For the text-containing cell, return its midpoint in (x, y) coordinate format. 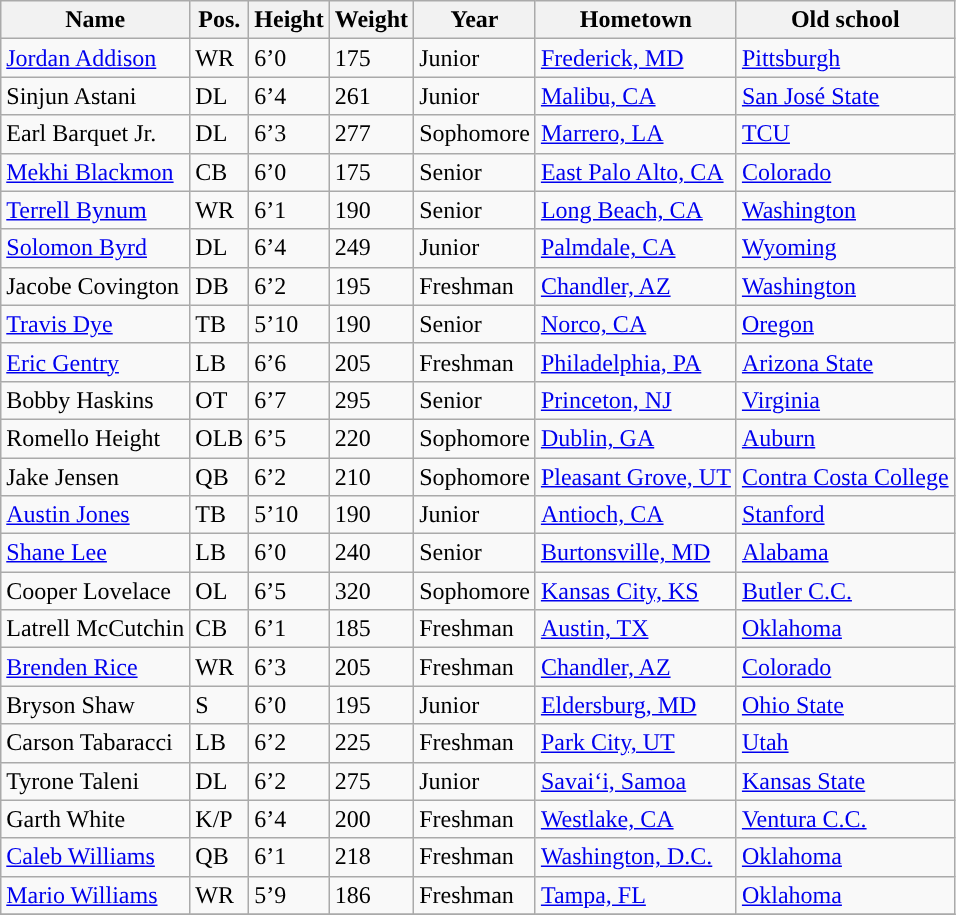
Stanford (845, 515)
Pittsburgh (845, 58)
Marrero, LA (636, 134)
Princeton, NJ (636, 400)
275 (371, 781)
Pleasant Grove, UT (636, 477)
Antioch, CA (636, 515)
220 (371, 438)
Austin, TX (636, 629)
295 (371, 400)
Old school (845, 20)
Malibu, CA (636, 96)
OL (220, 591)
Tyrone Taleni (96, 781)
Carson Tabaracci (96, 743)
Ventura C.C. (845, 819)
Mekhi Blackmon (96, 172)
Ohio State (845, 705)
Cooper Lovelace (96, 591)
Garth White (96, 819)
Tampa, FL (636, 895)
Jacobe Covington (96, 286)
Oregon (845, 324)
K/P (220, 819)
East Palo Alto, CA (636, 172)
185 (371, 629)
Year (475, 20)
Kansas City, KS (636, 591)
186 (371, 895)
DB (220, 286)
Butler C.C. (845, 591)
TCU (845, 134)
Shane Lee (96, 553)
OLB (220, 438)
Wyoming (845, 248)
6’6 (289, 362)
Palmdale, CA (636, 248)
Bryson Shaw (96, 705)
Long Beach, CA (636, 210)
Jordan Addison (96, 58)
Weight (371, 20)
Brenden Rice (96, 667)
Caleb Williams (96, 857)
249 (371, 248)
277 (371, 134)
Height (289, 20)
Frederick, MD (636, 58)
Terrell Bynum (96, 210)
Utah (845, 743)
Philadelphia, PA (636, 362)
320 (371, 591)
Norco, CA (636, 324)
Romello Height (96, 438)
240 (371, 553)
Park City, UT (636, 743)
6’7 (289, 400)
200 (371, 819)
Mario Williams (96, 895)
Jake Jensen (96, 477)
218 (371, 857)
Burtonsville, MD (636, 553)
Solomon Byrd (96, 248)
Earl Barquet Jr. (96, 134)
Savaiʻi, Samoa (636, 781)
Westlake, CA (636, 819)
Kansas State (845, 781)
Austin Jones (96, 515)
Dublin, GA (636, 438)
210 (371, 477)
Name (96, 20)
Travis Dye (96, 324)
Auburn (845, 438)
S (220, 705)
261 (371, 96)
Sinjun Astani (96, 96)
OT (220, 400)
Arizona State (845, 362)
5’9 (289, 895)
Pos. (220, 20)
Virginia (845, 400)
Contra Costa College (845, 477)
Eric Gentry (96, 362)
Hometown (636, 20)
Washington, D.C. (636, 857)
Bobby Haskins (96, 400)
Latrell McCutchin (96, 629)
Eldersburg, MD (636, 705)
San José State (845, 96)
225 (371, 743)
Alabama (845, 553)
